Identify which cell holds the provided text, then report its [X, Y] central coordinate. 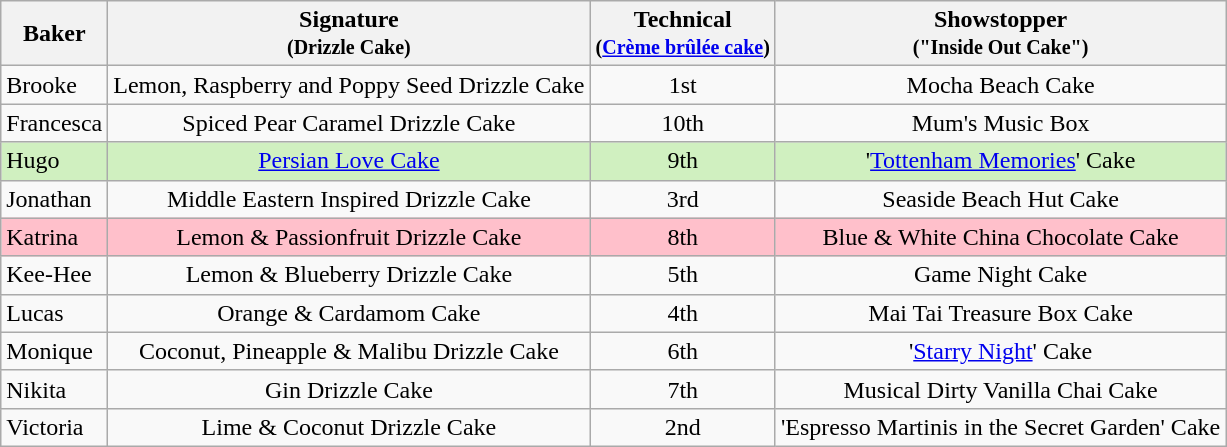
Technical(Crème brûlée cake) [682, 34]
Victoria [54, 427]
2nd [682, 427]
5th [682, 275]
Katrina [54, 237]
9th [682, 161]
Nikita [54, 389]
Seaside Beach Hut Cake [1000, 199]
'Espresso Martinis in the Secret Garden' Cake [1000, 427]
Game Night Cake [1000, 275]
Brooke [54, 85]
Musical Dirty Vanilla Chai Cake [1000, 389]
Kee-Hee [54, 275]
Jonathan [54, 199]
Mocha Beach Cake [1000, 85]
Lime & Coconut Drizzle Cake [349, 427]
1st [682, 85]
Middle Eastern Inspired Drizzle Cake [349, 199]
Lucas [54, 313]
Signature(Drizzle Cake) [349, 34]
Spiced Pear Caramel Drizzle Cake [349, 123]
'Starry Night' Cake [1000, 351]
Monique [54, 351]
Francesca [54, 123]
7th [682, 389]
Lemon & Blueberry Drizzle Cake [349, 275]
Mai Tai Treasure Box Cake [1000, 313]
Hugo [54, 161]
6th [682, 351]
3rd [682, 199]
Baker [54, 34]
10th [682, 123]
Mum's Music Box [1000, 123]
Showstopper("Inside Out Cake") [1000, 34]
Persian Love Cake [349, 161]
Gin Drizzle Cake [349, 389]
Coconut, Pineapple & Malibu Drizzle Cake [349, 351]
Orange & Cardamom Cake [349, 313]
Lemon & Passionfruit Drizzle Cake [349, 237]
Lemon, Raspberry and Poppy Seed Drizzle Cake [349, 85]
Blue & White China Chocolate Cake [1000, 237]
'Tottenham Memories' Cake [1000, 161]
4th [682, 313]
8th [682, 237]
